Search for the cell housing the specified text and yield its (X, Y) center coordinate. 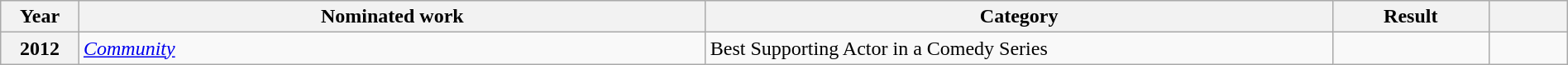
Year (40, 17)
Best Supporting Actor in a Comedy Series (1019, 48)
2012 (40, 48)
Result (1411, 17)
Community (392, 48)
Category (1019, 17)
Nominated work (392, 17)
